Capture the cell that displays the provided text and extract its (X, Y) central coordinate. 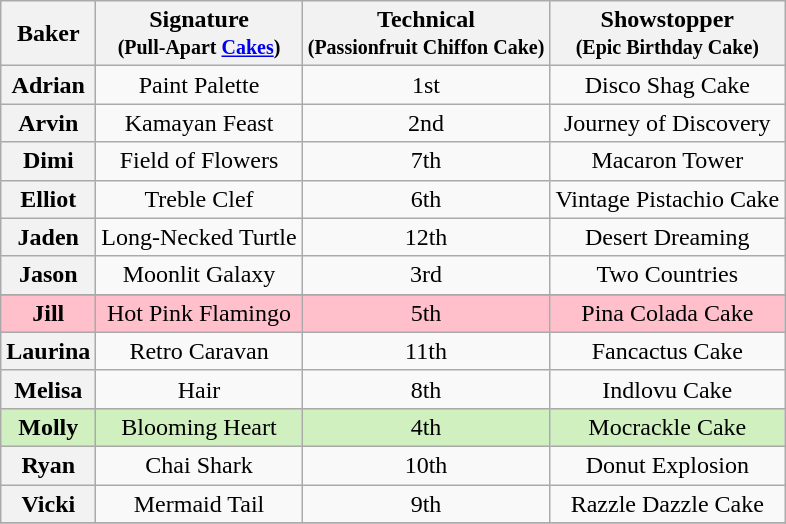
12th (426, 237)
Field of Flowers (199, 161)
Signature(Pull-Apart Cakes) (199, 34)
Mocrackle Cake (668, 427)
7th (426, 161)
Adrian (48, 85)
Technical(Passionfruit Chiffon Cake) (426, 34)
Desert Dreaming (668, 237)
Retro Caravan (199, 351)
Indlovu Cake (668, 389)
Kamayan Feast (199, 123)
5th (426, 313)
Razzle Dazzle Cake (668, 503)
4th (426, 427)
Blooming Heart (199, 427)
Chai Shark (199, 465)
Journey of Discovery (668, 123)
Long-Necked Turtle (199, 237)
Moonlit Galaxy (199, 275)
Macaron Tower (668, 161)
6th (426, 199)
Molly (48, 427)
Jill (48, 313)
Mermaid Tail (199, 503)
Hot Pink Flamingo (199, 313)
Hair (199, 389)
11th (426, 351)
Treble Clef (199, 199)
Fancactus Cake (668, 351)
Ryan (48, 465)
Melisa (48, 389)
Two Countries (668, 275)
Arvin (48, 123)
8th (426, 389)
Elliot (48, 199)
9th (426, 503)
Showstopper(Epic Birthday Cake) (668, 34)
Dimi (48, 161)
Disco Shag Cake (668, 85)
Vicki (48, 503)
3rd (426, 275)
Vintage Pistachio Cake (668, 199)
1st (426, 85)
Baker (48, 34)
Paint Palette (199, 85)
2nd (426, 123)
Jaden (48, 237)
Jason (48, 275)
Donut Explosion (668, 465)
10th (426, 465)
Pina Colada Cake (668, 313)
Laurina (48, 351)
